Identify which cell holds the provided text, then report its [x, y] central coordinate. 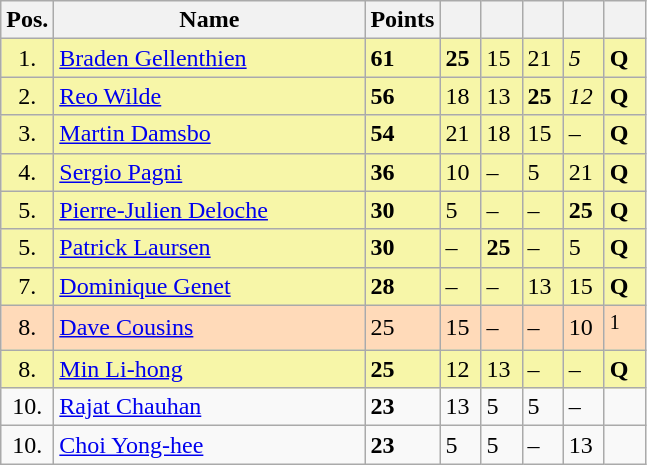
Sergio Pagni [210, 172]
7. [28, 286]
Pierre-Julien Deloche [210, 210]
54 [402, 134]
Braden Gellenthien [210, 58]
Name [210, 20]
Patrick Laursen [210, 248]
Reo Wilde [210, 96]
4. [28, 172]
Choi Yong-hee [210, 445]
61 [402, 58]
Rajat Chauhan [210, 407]
28 [402, 286]
36 [402, 172]
Pos. [28, 20]
Points [402, 20]
Dominique Genet [210, 286]
1 [624, 328]
56 [402, 96]
2. [28, 96]
1. [28, 58]
Dave Cousins [210, 328]
Min Li-hong [210, 369]
3. [28, 134]
Martin Damsbo [210, 134]
